Find where the given text appears and provide that cell's center as (x, y) coordinate. 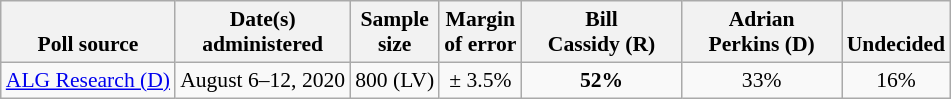
Marginof error (480, 32)
Undecided (896, 32)
ALG Research (D) (88, 80)
800 (LV) (394, 80)
Poll source (88, 32)
AdrianPerkins (D) (762, 32)
Date(s)administered (262, 32)
August 6–12, 2020 (262, 80)
Samplesize (394, 32)
± 3.5% (480, 80)
52% (601, 80)
16% (896, 80)
33% (762, 80)
BillCassidy (R) (601, 32)
